Find where the given text appears and provide that cell's center as (x, y) coordinate. 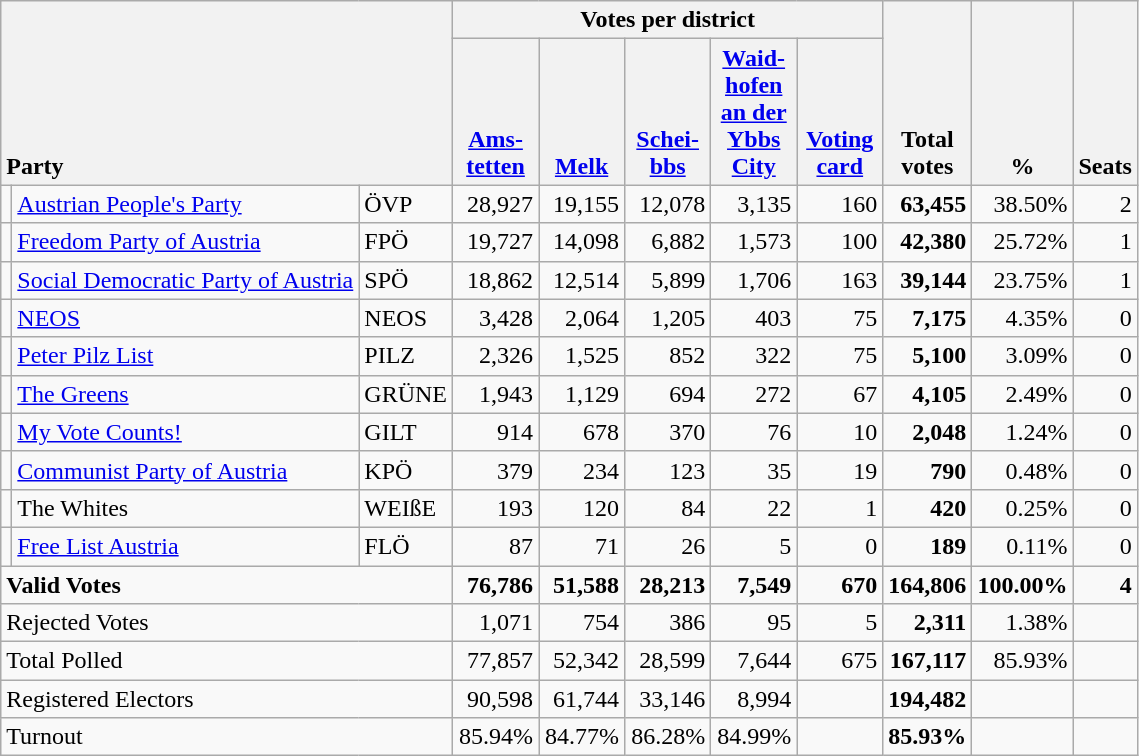
1,573 (754, 242)
2,064 (582, 318)
52,342 (582, 661)
914 (496, 432)
7,175 (928, 318)
Valid Votes (227, 585)
19 (840, 470)
Social Democratic Party of Austria (186, 280)
1,525 (582, 356)
7,644 (754, 661)
2,326 (496, 356)
4,105 (928, 394)
26 (668, 546)
28,213 (668, 585)
25.72% (1022, 242)
8,994 (754, 699)
63,455 (928, 204)
The Greens (186, 394)
SPÖ (406, 280)
18,862 (496, 280)
84.99% (754, 737)
272 (754, 394)
Totalvotes (928, 93)
51,588 (582, 585)
Communist Party of Austria (186, 470)
123 (668, 470)
Ams-tetten (496, 112)
76,786 (496, 585)
84 (668, 508)
120 (582, 508)
10 (840, 432)
1.38% (1022, 623)
1,129 (582, 394)
1,071 (496, 623)
Turnout (227, 737)
FPÖ (406, 242)
GILT (406, 432)
1,943 (496, 394)
Votes per district (668, 20)
77,857 (496, 661)
71 (582, 546)
39,144 (928, 280)
Party (227, 93)
0.48% (1022, 470)
87 (496, 546)
My Vote Counts! (186, 432)
189 (928, 546)
42,380 (928, 242)
675 (840, 661)
23.75% (1022, 280)
100.00% (1022, 585)
3,135 (754, 204)
234 (582, 470)
678 (582, 432)
Free List Austria (186, 546)
2,048 (928, 432)
194,482 (928, 699)
76 (754, 432)
33,146 (668, 699)
100 (840, 242)
38.50% (1022, 204)
Seats (1105, 93)
1,706 (754, 280)
420 (928, 508)
3.09% (1022, 356)
6,882 (668, 242)
694 (668, 394)
2.49% (1022, 394)
61,744 (582, 699)
Peter Pilz List (186, 356)
5,899 (668, 280)
28,927 (496, 204)
403 (754, 318)
Waid-hofenan derYbbsCity (754, 112)
3,428 (496, 318)
754 (582, 623)
386 (668, 623)
67 (840, 394)
163 (840, 280)
22 (754, 508)
167,117 (928, 661)
GRÜNE (406, 394)
164,806 (928, 585)
5,100 (928, 356)
19,155 (582, 204)
Austrian People's Party (186, 204)
1.24% (1022, 432)
Total Polled (227, 661)
% (1022, 93)
12,514 (582, 280)
PILZ (406, 356)
86.28% (668, 737)
Votingcard (840, 112)
0.11% (1022, 546)
670 (840, 585)
14,098 (582, 242)
4 (1105, 585)
90,598 (496, 699)
193 (496, 508)
Melk (582, 112)
35 (754, 470)
The Whites (186, 508)
0.25% (1022, 508)
2 (1105, 204)
322 (754, 356)
WEIßE (406, 508)
12,078 (668, 204)
95 (754, 623)
2,311 (928, 623)
19,727 (496, 242)
Schei-bbs (668, 112)
FLÖ (406, 546)
7,549 (754, 585)
1,205 (668, 318)
852 (668, 356)
ÖVP (406, 204)
379 (496, 470)
28,599 (668, 661)
790 (928, 470)
84.77% (582, 737)
Rejected Votes (227, 623)
KPÖ (406, 470)
370 (668, 432)
85.94% (496, 737)
Freedom Party of Austria (186, 242)
4.35% (1022, 318)
160 (840, 204)
Registered Electors (227, 699)
